Detect which cell encompasses the target text, then output its [x, y] center coordinate. 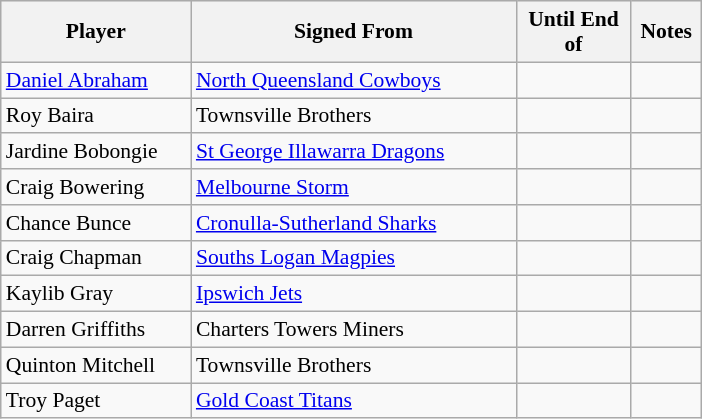
Charters Towers Miners [354, 330]
Jardine Bobongie [96, 152]
Ipswich Jets [354, 294]
Signed From [354, 32]
Daniel Abraham [96, 80]
Player [96, 32]
Souths Logan Magpies [354, 258]
North Queensland Cowboys [354, 80]
Quinton Mitchell [96, 365]
Craig Bowering [96, 187]
Roy Baira [96, 116]
Troy Paget [96, 401]
Chance Bunce [96, 223]
Cronulla-Sutherland Sharks [354, 223]
Notes [666, 32]
Gold Coast Titans [354, 401]
Until End of [574, 32]
St George Illawarra Dragons [354, 152]
Kaylib Gray [96, 294]
Darren Griffiths [96, 330]
Craig Chapman [96, 258]
Melbourne Storm [354, 187]
